Return the [x, y] coordinate for the center point of the cell that contains the specified text.  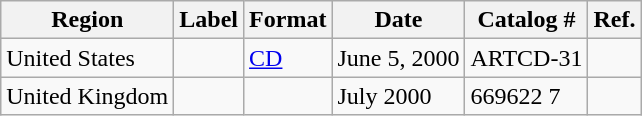
United States [88, 58]
July 2000 [398, 96]
ARTCD-31 [526, 58]
Format [288, 20]
Label [209, 20]
United Kingdom [88, 96]
Ref. [614, 20]
Date [398, 20]
669622 7 [526, 96]
CD [288, 58]
Region [88, 20]
Catalog # [526, 20]
June 5, 2000 [398, 58]
